Extract the (x, y) coordinate from the center of the cell holding the provided text.  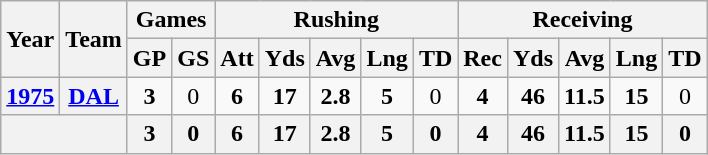
1975 (30, 96)
Rushing (336, 20)
GP (149, 58)
DAL (94, 96)
Att (237, 58)
Receiving (582, 20)
Year (30, 39)
GS (194, 58)
Team (94, 39)
Games (170, 20)
Rec (483, 58)
